Capture the cell that displays the provided text and extract its [X, Y] central coordinate. 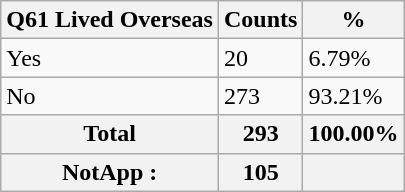
100.00% [354, 134]
Total [110, 134]
No [110, 96]
293 [260, 134]
NotApp : [110, 172]
93.21% [354, 96]
6.79% [354, 58]
20 [260, 58]
Yes [110, 58]
273 [260, 96]
% [354, 20]
105 [260, 172]
Q61 Lived Overseas [110, 20]
Counts [260, 20]
